Detect which cell encompasses the target text, then output its [X, Y] center coordinate. 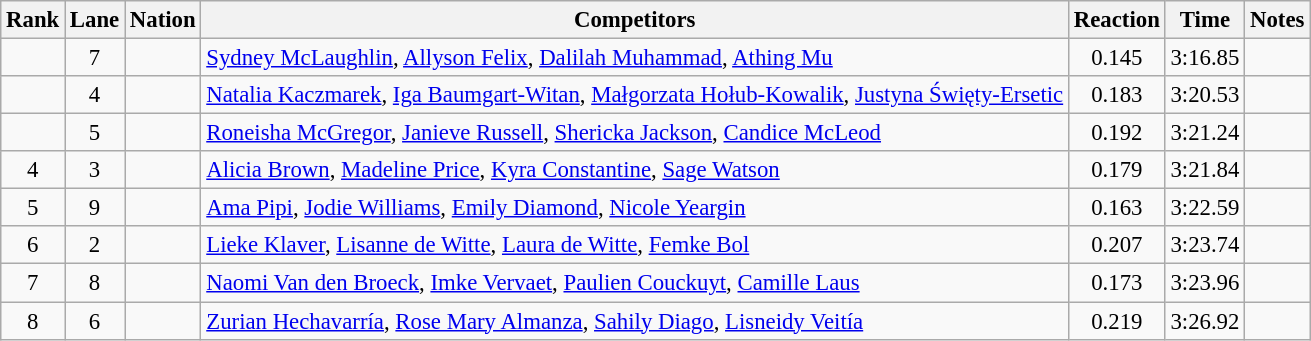
0.192 [1116, 133]
Rank [33, 20]
9 [95, 208]
3:23.96 [1205, 283]
0.219 [1116, 321]
Roneisha McGregor, Janieve Russell, Shericka Jackson, Candice McLeod [635, 133]
3:23.74 [1205, 245]
Reaction [1116, 20]
3 [95, 170]
0.183 [1116, 95]
Notes [1278, 20]
0.207 [1116, 245]
3:26.92 [1205, 321]
3:20.53 [1205, 95]
3:16.85 [1205, 58]
3:21.24 [1205, 133]
Natalia Kaczmarek, Iga Baumgart-Witan, Małgorzata Hołub-Kowalik, Justyna Święty-Ersetic [635, 95]
Alicia Brown, Madeline Price, Kyra Constantine, Sage Watson [635, 170]
Naomi Van den Broeck, Imke Vervaet, Paulien Couckuyt, Camille Laus [635, 283]
0.173 [1116, 283]
3:21.84 [1205, 170]
Nation [163, 20]
Ama Pipi, Jodie Williams, Emily Diamond, Nicole Yeargin [635, 208]
0.145 [1116, 58]
Zurian Hechavarría, Rose Mary Almanza, Sahily Diago, Lisneidy Veitía [635, 321]
Time [1205, 20]
Lane [95, 20]
Sydney McLaughlin, Allyson Felix, Dalilah Muhammad, Athing Mu [635, 58]
3:22.59 [1205, 208]
0.179 [1116, 170]
Competitors [635, 20]
Lieke Klaver, Lisanne de Witte, Laura de Witte, Femke Bol [635, 245]
2 [95, 245]
0.163 [1116, 208]
